Find where the given text appears and provide that cell's center as [x, y] coordinate. 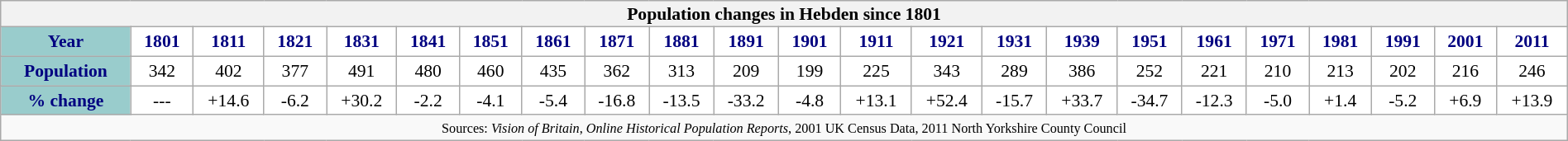
460 [490, 71]
--- [162, 101]
1801 [162, 42]
246 [1532, 71]
313 [681, 71]
% change [66, 101]
1821 [295, 42]
1931 [1014, 42]
-12.3 [1214, 101]
-16.8 [617, 101]
2011 [1532, 42]
402 [228, 71]
1881 [681, 42]
+52.4 [946, 101]
+30.2 [362, 101]
1811 [228, 42]
210 [1278, 71]
1891 [746, 42]
+1.4 [1341, 101]
-5.2 [1403, 101]
1911 [877, 42]
1961 [1214, 42]
Sources: Vision of Britain, Online Historical Population Reports, 2001 UK Census Data, 2011 North Yorkshire County Council [784, 129]
377 [295, 71]
1971 [1278, 42]
-5.4 [553, 101]
1851 [490, 42]
+33.7 [1082, 101]
221 [1214, 71]
+13.1 [877, 101]
362 [617, 71]
+14.6 [228, 101]
225 [877, 71]
199 [810, 71]
342 [162, 71]
435 [553, 71]
+13.9 [1532, 101]
216 [1465, 71]
-15.7 [1014, 101]
+6.9 [1465, 101]
1901 [810, 42]
202 [1403, 71]
-4.1 [490, 101]
-5.0 [1278, 101]
-2.2 [428, 101]
480 [428, 71]
-4.8 [810, 101]
1871 [617, 42]
1991 [1403, 42]
Population changes in Hebden since 1801 [784, 14]
1831 [362, 42]
-6.2 [295, 101]
386 [1082, 71]
209 [746, 71]
-33.2 [746, 101]
1981 [1341, 42]
1921 [946, 42]
343 [946, 71]
1861 [553, 42]
252 [1150, 71]
-13.5 [681, 101]
Population [66, 71]
1939 [1082, 42]
1841 [428, 42]
213 [1341, 71]
491 [362, 71]
289 [1014, 71]
-34.7 [1150, 101]
2001 [1465, 42]
Year [66, 42]
1951 [1150, 42]
